Return [X, Y] of the center of cell containing provided text 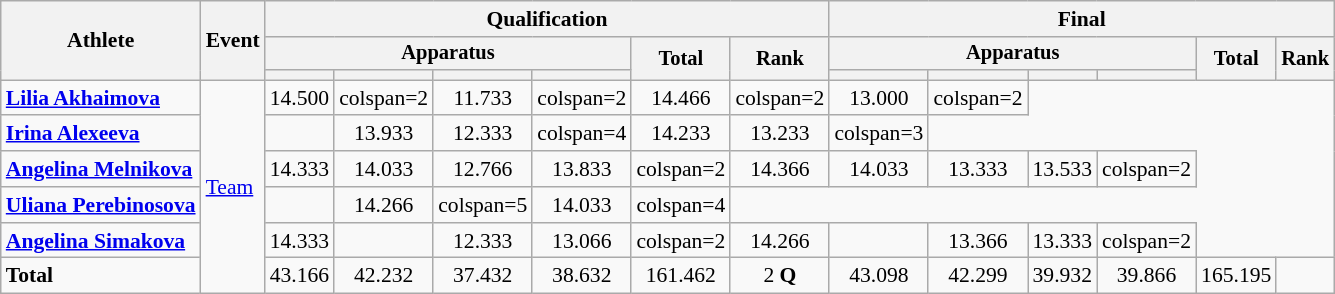
161.462 [680, 276]
165.195 [1236, 276]
Uliana Perebinosova [101, 205]
13.000 [878, 98]
2 Q [780, 276]
14.466 [680, 98]
13.066 [582, 241]
colspan=5 [482, 205]
14.366 [780, 169]
13.533 [1062, 169]
11.733 [482, 98]
Team [233, 187]
13.233 [780, 134]
43.166 [300, 276]
13.366 [978, 241]
38.632 [582, 276]
13.933 [384, 134]
Angelina Melnikova [101, 169]
12.766 [482, 169]
Event [233, 40]
Irina Alexeeva [101, 134]
37.432 [482, 276]
Athlete [101, 40]
Lilia Akhaimova [101, 98]
13.833 [582, 169]
Final [1082, 19]
14.233 [680, 134]
colspan=3 [878, 134]
Qualification [548, 19]
39.866 [1146, 276]
43.098 [878, 276]
42.299 [978, 276]
39.932 [1062, 276]
14.500 [300, 98]
42.232 [384, 276]
Angelina Simakova [101, 241]
